For the text-containing cell, return its midpoint in (x, y) coordinate format. 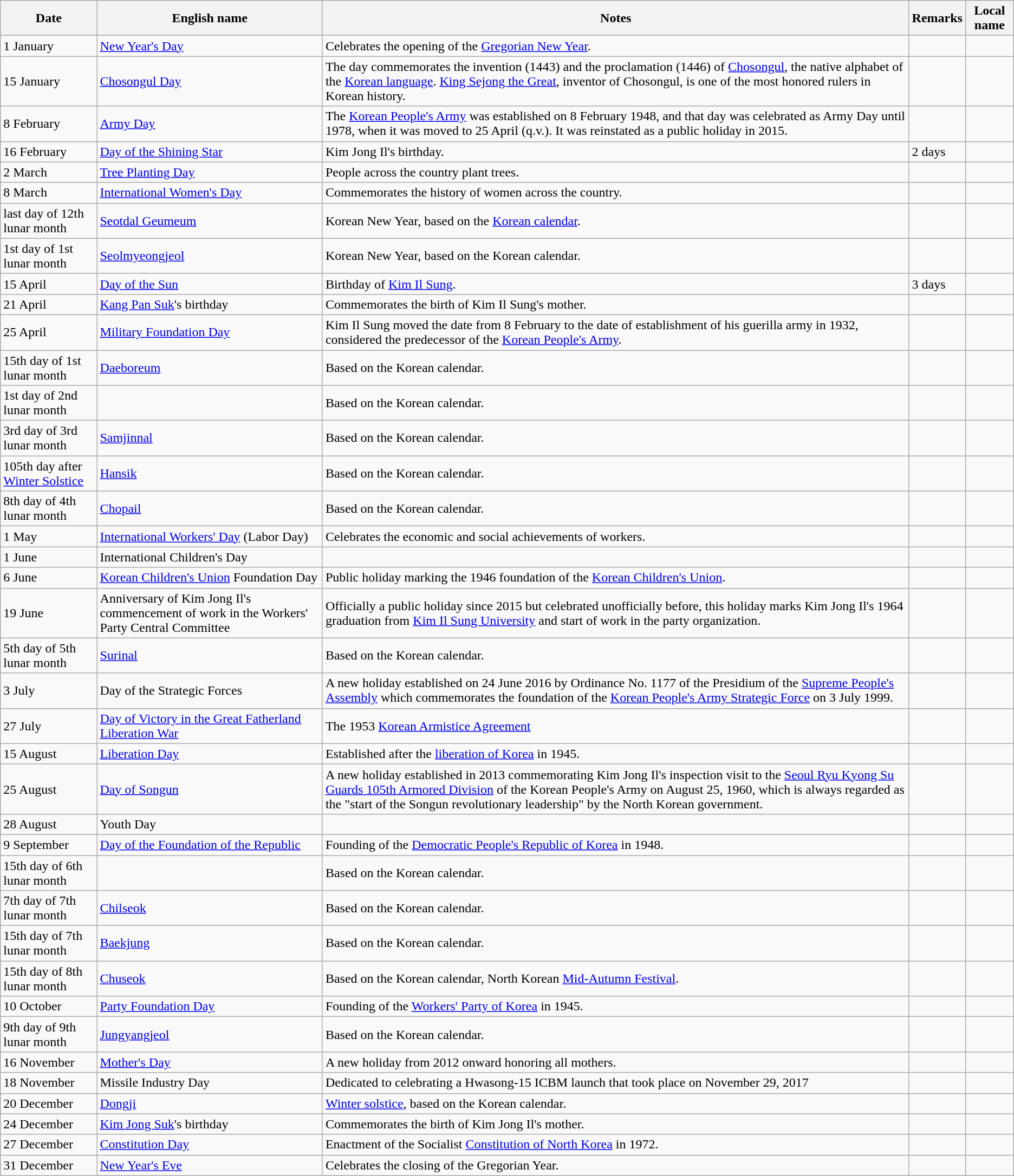
2 March (49, 172)
7th day of 7th lunar month (49, 909)
A new holiday from 2012 onward honoring all mothers. (615, 1062)
Birthday of Kim Il Sung. (615, 284)
Baekjung (210, 943)
Military Foundation Day (210, 332)
1 May (49, 537)
105th day after Winter Solstice (49, 473)
Hansik (210, 473)
27 July (49, 726)
People across the country plant trees. (615, 172)
Enactment of the Socialist Constitution of North Korea in 1972. (615, 1145)
Army Day (210, 123)
Celebrates the closing of the Gregorian Year. (615, 1165)
25 April (49, 332)
Date (49, 18)
19 June (49, 613)
1st day of 2nd lunar month (49, 403)
Kang Pan Suk's birthday (210, 304)
Founding of the Democratic People's Republic of Korea in 1948. (615, 845)
International Women's Day (210, 193)
Remarks (937, 18)
Party Foundation Day (210, 1007)
Day of Victory in the Great Fatherland Liberation War (210, 726)
1st day of 1st lunar month (49, 256)
25 August (49, 789)
Established after the liberation of Korea in 1945. (615, 754)
Kim Jong Il's birthday. (615, 152)
Celebrates the economic and social achievements of workers. (615, 537)
Chopail (210, 509)
20 December (49, 1103)
8 February (49, 123)
New Year's Day (210, 46)
15th day of 6th lunar month (49, 873)
Day of the Foundation of the Republic (210, 845)
15th day of 1st lunar month (49, 367)
Commemorates the birth of Kim Il Sung's mother. (615, 304)
The 1953 Korean Armistice Agreement (615, 726)
Daeboreum (210, 367)
Local name (989, 18)
16 November (49, 1062)
28 August (49, 824)
Notes (615, 18)
Constitution Day (210, 1145)
Chilseok (210, 909)
3rd day of 3rd lunar month (49, 439)
Youth Day (210, 824)
Seotdal Geumeum (210, 221)
15 January (49, 81)
3 July (49, 691)
Commemorates the history of women across the country. (615, 193)
Tree Planting Day (210, 172)
15th day of 8th lunar month (49, 979)
Chuseok (210, 979)
Day of Songun (210, 789)
24 December (49, 1124)
15 April (49, 284)
6 June (49, 578)
Day of the Sun (210, 284)
Jungyangjeol (210, 1034)
Founding of the Workers' Party of Korea in 1945. (615, 1007)
Seolmyeongjeol (210, 256)
3 days (937, 284)
New Year's Eve (210, 1165)
2 days (937, 152)
1 June (49, 557)
Dongji (210, 1103)
15th day of 7th lunar month (49, 943)
Public holiday marking the 1946 foundation of the Korean Children's Union. (615, 578)
Commemorates the birth of Kim Jong Il's mother. (615, 1124)
Anniversary of Kim Jong Il's commencement of work in the Workers' Party Central Committee (210, 613)
31 December (49, 1165)
9 September (49, 845)
Mother's Day (210, 1062)
16 February (49, 152)
8th day of 4th lunar month (49, 509)
8 March (49, 193)
English name (210, 18)
Celebrates the opening of the Gregorian New Year. (615, 46)
International Workers' Day (Labor Day) (210, 537)
10 October (49, 1007)
Samjinnal (210, 439)
Missile Industry Day (210, 1083)
15 August (49, 754)
Surinal (210, 655)
Dedicated to celebrating a Hwasong-15 ICBM launch that took place on November 29, 2017 (615, 1083)
Kim Jong Suk's birthday (210, 1124)
Korean Children's Union Foundation Day (210, 578)
Based on the Korean calendar, North Korean Mid-Autumn Festival. (615, 979)
Day of the Strategic Forces (210, 691)
21 April (49, 304)
Liberation Day (210, 754)
International Children's Day (210, 557)
Winter solstice, based on the Korean calendar. (615, 1103)
18 November (49, 1083)
9th day of 9th lunar month (49, 1034)
1 January (49, 46)
Day of the Shining Star (210, 152)
5th day of 5th lunar month (49, 655)
27 December (49, 1145)
last day of 12th lunar month (49, 221)
Chosongul Day (210, 81)
